Locate the cell with the specified text and output its [x, y] center coordinate. 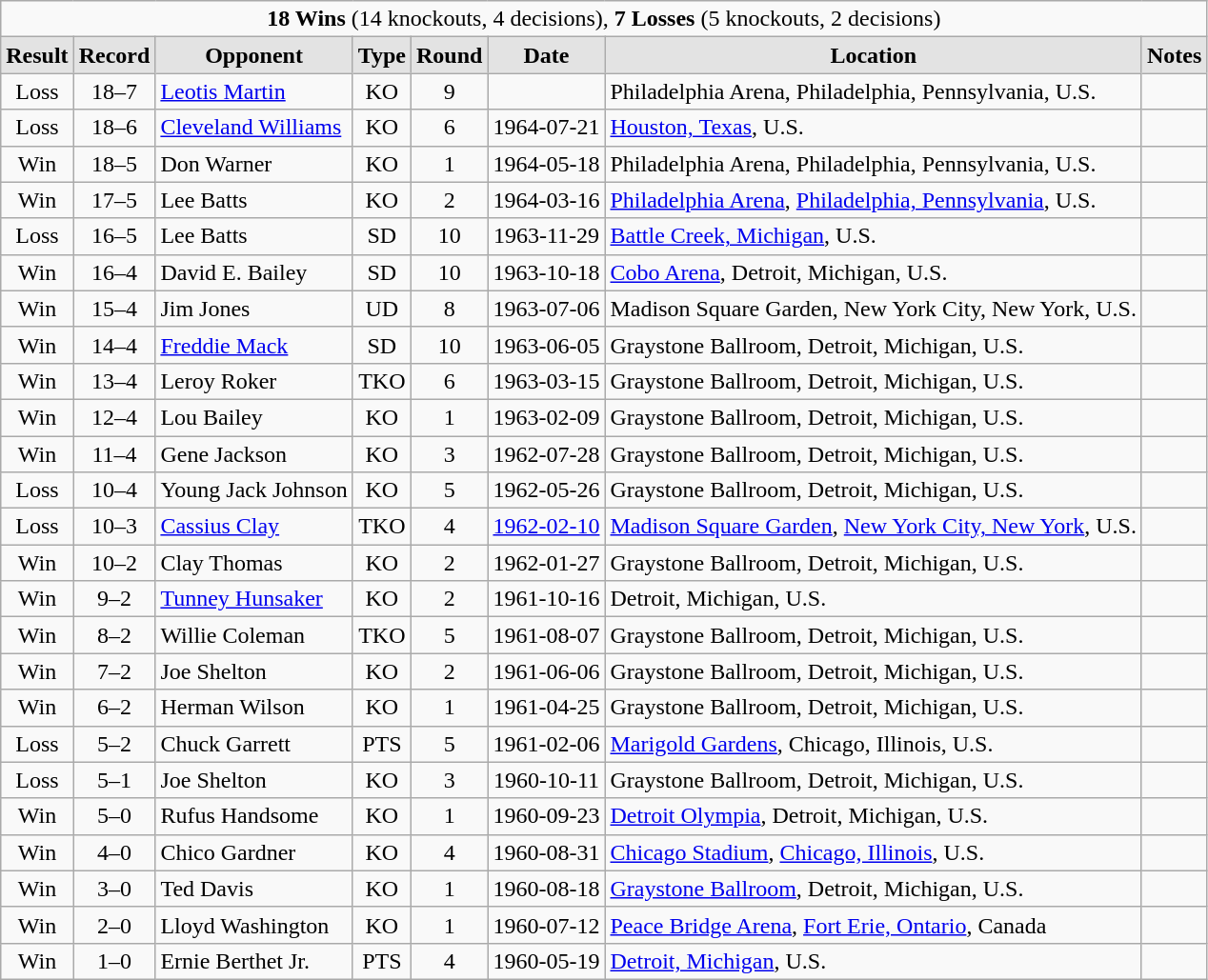
Freddie Mack [253, 345]
Round [449, 55]
1962-07-28 [547, 454]
1963-10-18 [547, 272]
Detroit Olympia, Detroit, Michigan, U.S. [874, 816]
9–2 [114, 599]
1961-02-06 [547, 744]
1964-03-16 [547, 200]
10–3 [114, 527]
18–6 [114, 128]
1963-02-09 [547, 417]
1960-09-23 [547, 816]
1962-02-10 [547, 527]
2–0 [114, 925]
9 [449, 91]
8 [449, 309]
1960-08-18 [547, 889]
10–2 [114, 563]
18 Wins (14 knockouts, 4 decisions), 7 Losses (5 knockouts, 2 decisions) [604, 19]
1960-10-11 [547, 780]
1964-07-21 [547, 128]
1964-05-18 [547, 164]
7–2 [114, 671]
Chico Gardner [253, 852]
Ernie Berthet Jr. [253, 961]
Clay Thomas [253, 563]
Marigold Gardens, Chicago, Illinois, U.S. [874, 744]
4–0 [114, 852]
Herman Wilson [253, 708]
1962-01-27 [547, 563]
Leroy Roker [253, 381]
16–5 [114, 236]
Jim Jones [253, 309]
16–4 [114, 272]
Houston, Texas, U.S. [874, 128]
Cobo Arena, Detroit, Michigan, U.S. [874, 272]
5–1 [114, 780]
Result [37, 55]
18–7 [114, 91]
Opponent [253, 55]
5–0 [114, 816]
Rufus Handsome [253, 816]
Lou Bailey [253, 417]
13–4 [114, 381]
Chicago Stadium, Chicago, Illinois, U.S. [874, 852]
1963-11-29 [547, 236]
11–4 [114, 454]
18–5 [114, 164]
1–0 [114, 961]
1963-06-05 [547, 345]
1961-04-25 [547, 708]
10–4 [114, 490]
Tunney Hunsaker [253, 599]
Gene Jackson [253, 454]
Cleveland Williams [253, 128]
1961-06-06 [547, 671]
1963-07-06 [547, 309]
1961-10-16 [547, 599]
Willie Coleman [253, 635]
Location [874, 55]
Cassius Clay [253, 527]
15–4 [114, 309]
UD [381, 309]
1960-05-19 [547, 961]
Young Jack Johnson [253, 490]
Type [381, 55]
Battle Creek, Michigan, U.S. [874, 236]
17–5 [114, 200]
1962-05-26 [547, 490]
1960-07-12 [547, 925]
3–0 [114, 889]
8–2 [114, 635]
1960-08-31 [547, 852]
12–4 [114, 417]
Leotis Martin [253, 91]
14–4 [114, 345]
Peace Bridge Arena, Fort Erie, Ontario, Canada [874, 925]
Date [547, 55]
1963-03-15 [547, 381]
Record [114, 55]
Notes [1174, 55]
David E. Bailey [253, 272]
Chuck Garrett [253, 744]
Ted Davis [253, 889]
1961-08-07 [547, 635]
5–2 [114, 744]
Don Warner [253, 164]
Lloyd Washington [253, 925]
6–2 [114, 708]
